Determine the (x, y) coordinate at the center of the cell enclosing the given text.  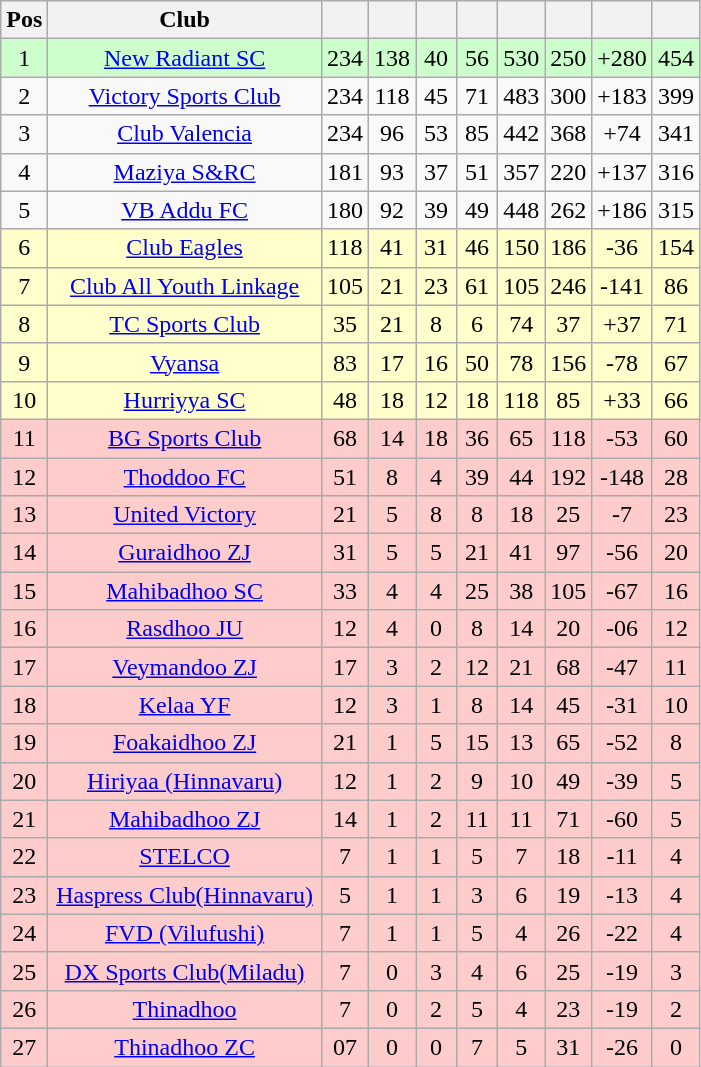
156 (568, 362)
530 (522, 58)
Thinadhoo (185, 1009)
24 (24, 933)
-31 (622, 705)
DX Sports Club(Miladu) (185, 971)
-06 (622, 629)
+137 (622, 172)
Hiriyaa (Hinnavaru) (185, 781)
48 (344, 400)
315 (676, 210)
92 (392, 210)
483 (522, 96)
-56 (622, 553)
-60 (622, 819)
27 (24, 1047)
Haspress Club(Hinnavaru) (185, 895)
33 (344, 591)
-26 (622, 1047)
-141 (622, 286)
Vyansa (185, 362)
454 (676, 58)
Mahibadhoo ZJ (185, 819)
180 (344, 210)
67 (676, 362)
93 (392, 172)
Victory Sports Club (185, 96)
-53 (622, 438)
Foakaidhoo ZJ (185, 743)
Thoddoo FC (185, 477)
250 (568, 58)
368 (568, 134)
442 (522, 134)
+33 (622, 400)
53 (436, 134)
Pos (24, 20)
96 (392, 134)
22 (24, 857)
-78 (622, 362)
44 (522, 477)
+74 (622, 134)
61 (478, 286)
Rasdhoo JU (185, 629)
357 (522, 172)
-47 (622, 667)
60 (676, 438)
-36 (622, 248)
-39 (622, 781)
Club (185, 20)
STELCO (185, 857)
+183 (622, 96)
Thinadhoo ZC (185, 1047)
Hurriyya SC (185, 400)
246 (568, 286)
300 (568, 96)
+186 (622, 210)
78 (522, 362)
-11 (622, 857)
-22 (622, 933)
TC Sports Club (185, 324)
38 (522, 591)
186 (568, 248)
399 (676, 96)
BG Sports Club (185, 438)
Veymandoo ZJ (185, 667)
66 (676, 400)
New Radiant SC (185, 58)
220 (568, 172)
154 (676, 248)
Club Valencia (185, 134)
138 (392, 58)
36 (478, 438)
FVD (Vilufushi) (185, 933)
262 (568, 210)
83 (344, 362)
Club All Youth Linkage (185, 286)
86 (676, 286)
United Victory (185, 515)
150 (522, 248)
+37 (622, 324)
Mahibadhoo SC (185, 591)
35 (344, 324)
-7 (622, 515)
448 (522, 210)
+280 (622, 58)
VB Addu FC (185, 210)
-13 (622, 895)
Guraidhoo ZJ (185, 553)
192 (568, 477)
-148 (622, 477)
Kelaa YF (185, 705)
07 (344, 1047)
56 (478, 58)
-52 (622, 743)
28 (676, 477)
181 (344, 172)
341 (676, 134)
Club Eagles (185, 248)
50 (478, 362)
97 (568, 553)
Maziya S&RC (185, 172)
74 (522, 324)
-67 (622, 591)
316 (676, 172)
46 (478, 248)
40 (436, 58)
